Provide the (X, Y) coordinate of the cell's center where the given text is located.  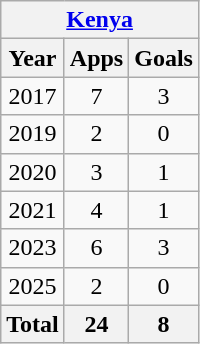
2021 (33, 210)
24 (96, 324)
2020 (33, 172)
Goals (164, 58)
6 (96, 248)
2017 (33, 96)
8 (164, 324)
Apps (96, 58)
Total (33, 324)
Kenya (100, 20)
7 (96, 96)
2019 (33, 134)
4 (96, 210)
2023 (33, 248)
2025 (33, 286)
Year (33, 58)
